For the text-containing cell, return its midpoint in [x, y] coordinate format. 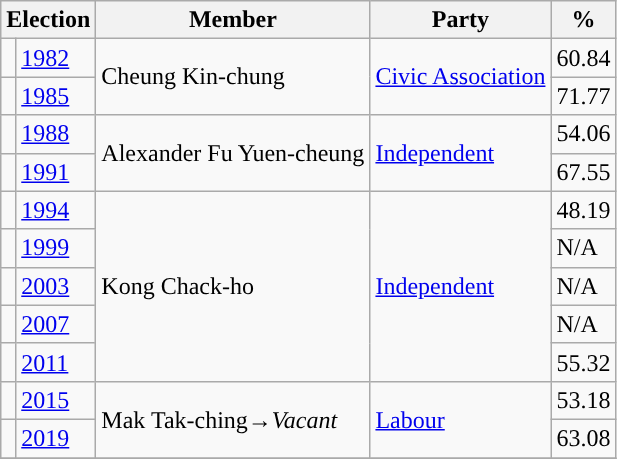
Election [48, 20]
Civic Association [460, 77]
1988 [56, 134]
54.06 [584, 134]
Party [460, 20]
Labour [460, 419]
1982 [56, 58]
1991 [56, 172]
71.77 [584, 96]
2019 [56, 438]
2007 [56, 324]
2003 [56, 286]
2011 [56, 362]
Cheung Kin-chung [233, 77]
67.55 [584, 172]
60.84 [584, 58]
48.19 [584, 210]
53.18 [584, 400]
Mak Tak-ching→Vacant [233, 419]
1994 [56, 210]
63.08 [584, 438]
1999 [56, 248]
Kong Chack-ho [233, 286]
55.32 [584, 362]
Member [233, 20]
2015 [56, 400]
Alexander Fu Yuen-cheung [233, 153]
% [584, 20]
1985 [56, 96]
